Scan for the cell matching the given text and deliver its [x, y] coordinate at center. 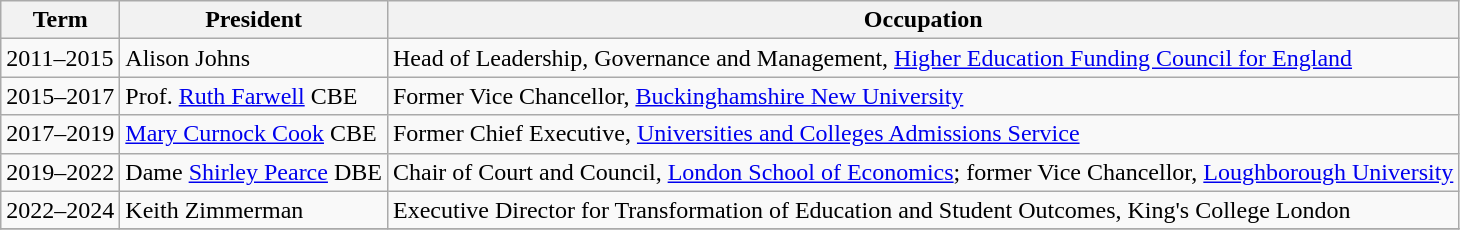
2017–2019 [60, 134]
Keith Zimmerman [254, 210]
Head of Leadership, Governance and Management, Higher Education Funding Council for England [922, 58]
Chair of Court and Council, London School of Economics; former Vice Chancellor, Loughborough University [922, 172]
Mary Curnock Cook CBE [254, 134]
Dame Shirley Pearce DBE [254, 172]
Former Vice Chancellor, Buckinghamshire New University [922, 96]
President [254, 20]
Term [60, 20]
2011–2015 [60, 58]
2015–2017 [60, 96]
2022–2024 [60, 210]
2019–2022 [60, 172]
Former Chief Executive, Universities and Colleges Admissions Service [922, 134]
Executive Director for Transformation of Education and Student Outcomes, King's College London [922, 210]
Occupation [922, 20]
Alison Johns [254, 58]
Prof. Ruth Farwell CBE [254, 96]
